Find where the given text appears and provide that cell's center as [x, y] coordinate. 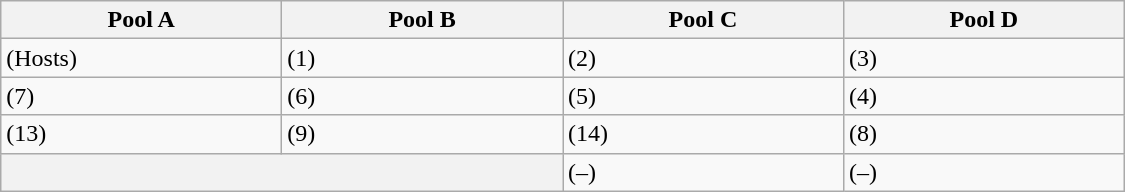
(5) [702, 96]
(7) [142, 96]
(1) [422, 58]
(8) [984, 134]
(Hosts) [142, 58]
(3) [984, 58]
Pool C [702, 20]
(6) [422, 96]
Pool D [984, 20]
(2) [702, 58]
Pool B [422, 20]
Pool A [142, 20]
(13) [142, 134]
(9) [422, 134]
(14) [702, 134]
(4) [984, 96]
